Capture the cell that displays the provided text and extract its (X, Y) central coordinate. 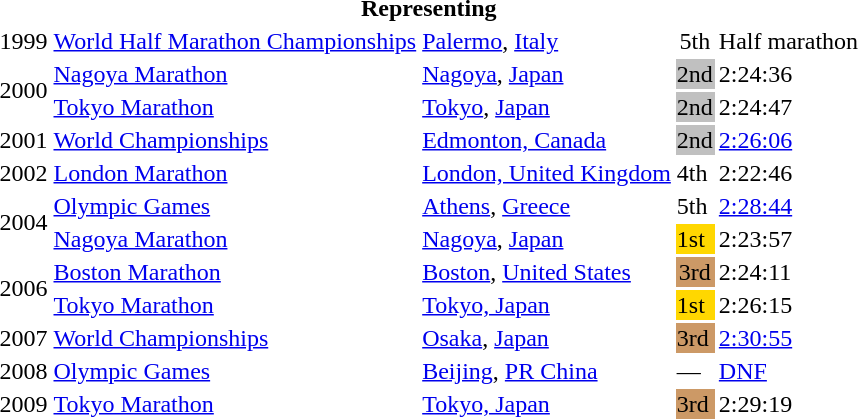
Athens, Greece (547, 206)
— (694, 371)
London, United Kingdom (547, 173)
Edmonton, Canada (547, 140)
World Half Marathon Championships (235, 41)
Beijing, PR China (547, 371)
4th (694, 173)
Boston, United States (547, 272)
Osaka, Japan (547, 338)
London Marathon (235, 173)
Boston Marathon (235, 272)
Palermo, Italy (547, 41)
